Output the [X, Y] coordinate of the center of the cell containing the given text.  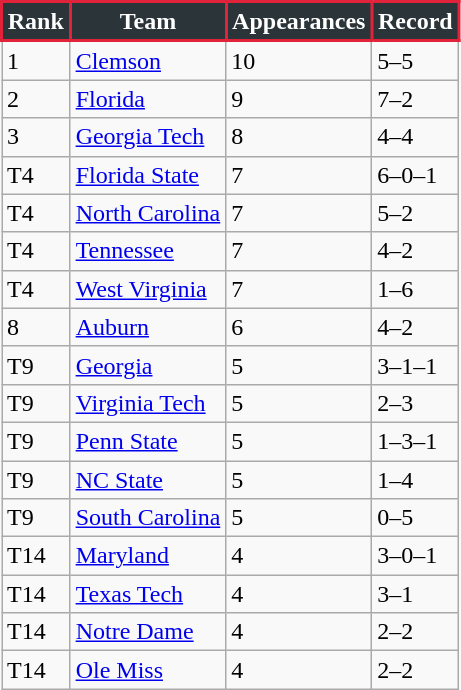
North Carolina [148, 213]
Georgia Tech [148, 137]
Appearances [299, 22]
Virginia Tech [148, 403]
6–0–1 [416, 175]
0–5 [416, 518]
Florida [148, 99]
3–1–1 [416, 365]
2 [36, 99]
Maryland [148, 556]
Florida State [148, 175]
West Virginia [148, 289]
Penn State [148, 441]
1–6 [416, 289]
Auburn [148, 327]
3–0–1 [416, 556]
1–4 [416, 479]
South Carolina [148, 518]
Rank [36, 22]
3 [36, 137]
9 [299, 99]
NC State [148, 479]
Ole Miss [148, 670]
Tennessee [148, 251]
Team [148, 22]
1–3–1 [416, 441]
Texas Tech [148, 594]
1 [36, 60]
2–3 [416, 403]
Notre Dame [148, 632]
5–2 [416, 213]
10 [299, 60]
7–2 [416, 99]
3–1 [416, 594]
6 [299, 327]
Record [416, 22]
5–5 [416, 60]
4–4 [416, 137]
Clemson [148, 60]
Georgia [148, 365]
